Determine the (X, Y) coordinate at the center of the cell enclosing the given text.  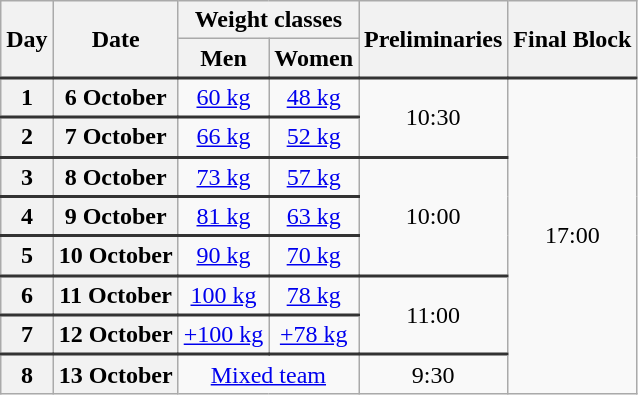
78 kg (314, 295)
63 kg (314, 216)
9 October (116, 216)
81 kg (224, 216)
9:30 (434, 374)
7 (27, 335)
Men (224, 58)
Date (116, 40)
Day (27, 40)
4 (27, 216)
57 kg (314, 177)
66 kg (224, 137)
12 October (116, 335)
6 (27, 295)
8 (27, 374)
17:00 (572, 236)
10:30 (434, 118)
48 kg (314, 98)
Mixed team (268, 374)
60 kg (224, 98)
90 kg (224, 256)
100 kg (224, 295)
3 (27, 177)
2 (27, 137)
+78 kg (314, 335)
70 kg (314, 256)
6 October (116, 98)
11:00 (434, 314)
Final Block (572, 40)
73 kg (224, 177)
10:00 (434, 216)
+100 kg (224, 335)
Weight classes (268, 20)
52 kg (314, 137)
11 October (116, 295)
13 October (116, 374)
Women (314, 58)
1 (27, 98)
5 (27, 256)
Preliminaries (434, 40)
8 October (116, 177)
10 October (116, 256)
7 October (116, 137)
